Determine the [x, y] coordinate at the center of the cell enclosing the given text.  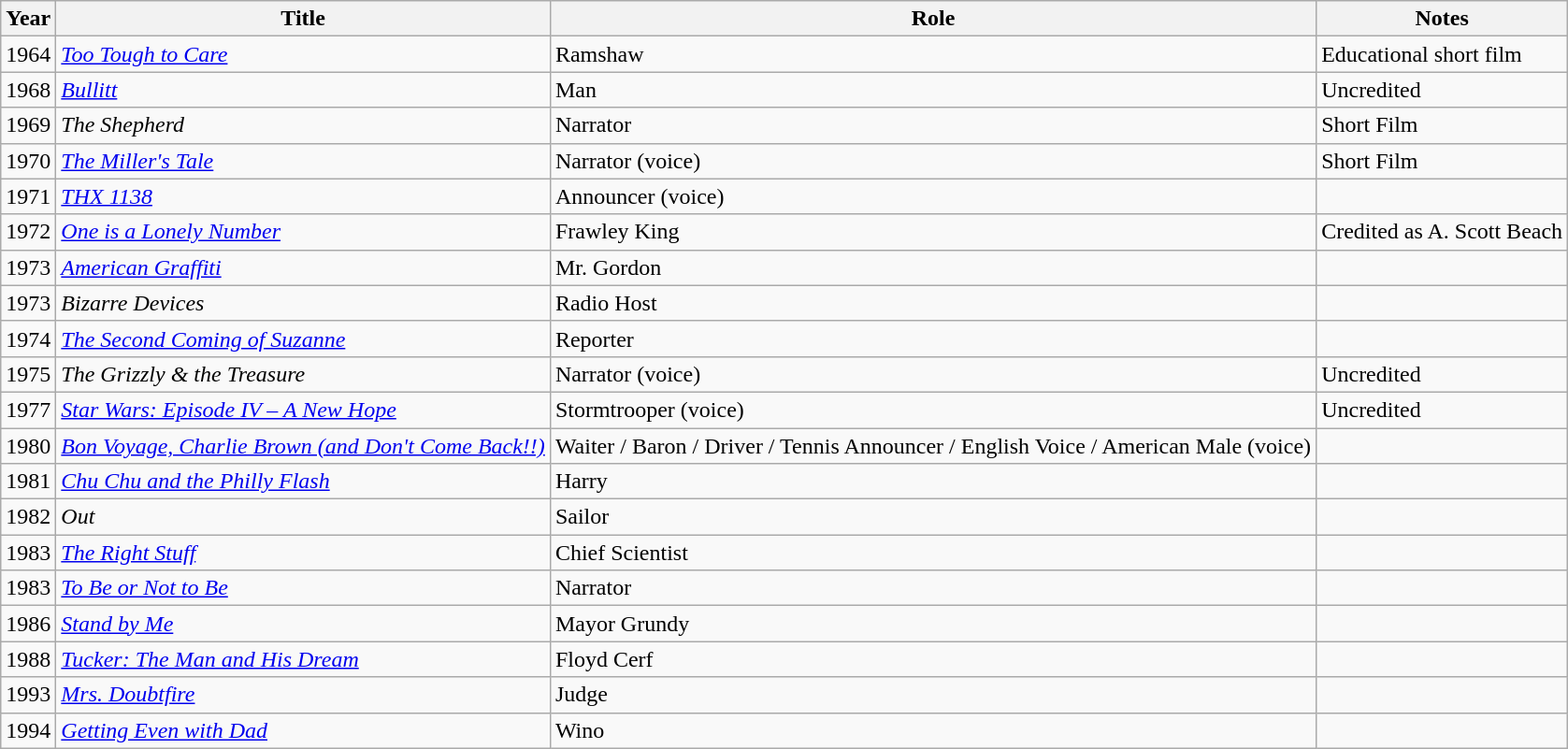
Frawley King [933, 232]
1974 [28, 338]
1986 [28, 624]
Stormtrooper (voice) [933, 410]
Year [28, 19]
1981 [28, 482]
Out [303, 517]
Mayor Grundy [933, 624]
Credited as A. Scott Beach [1442, 232]
Stand by Me [303, 624]
Bon Voyage, Charlie Brown (and Don't Come Back!!) [303, 446]
Man [933, 90]
Announcer (voice) [933, 196]
Harry [933, 482]
1994 [28, 730]
Ramshaw [933, 54]
American Graffiti [303, 267]
Getting Even with Dad [303, 730]
1969 [28, 125]
Too Tough to Care [303, 54]
Chief Scientist [933, 553]
1982 [28, 517]
Floyd Cerf [933, 659]
Judge [933, 695]
Role [933, 19]
1971 [28, 196]
Mrs. Doubtfire [303, 695]
Reporter [933, 338]
The Grizzly & the Treasure [303, 374]
1972 [28, 232]
1968 [28, 90]
Sailor [933, 517]
1993 [28, 695]
The Miller's Tale [303, 161]
The Right Stuff [303, 553]
1964 [28, 54]
Bizarre Devices [303, 303]
To Be or Not to Be [303, 588]
THX 1138 [303, 196]
Waiter / Baron / Driver / Tennis Announcer / English Voice / American Male (voice) [933, 446]
Educational short film [1442, 54]
Tucker: The Man and His Dream [303, 659]
The Shepherd [303, 125]
1980 [28, 446]
Chu Chu and the Philly Flash [303, 482]
Bullitt [303, 90]
Star Wars: Episode IV – A New Hope [303, 410]
Wino [933, 730]
1977 [28, 410]
Mr. Gordon [933, 267]
Title [303, 19]
The Second Coming of Suzanne [303, 338]
1970 [28, 161]
1975 [28, 374]
Radio Host [933, 303]
Notes [1442, 19]
1988 [28, 659]
One is a Lonely Number [303, 232]
